Find where the given text appears and provide that cell's center as [X, Y] coordinate. 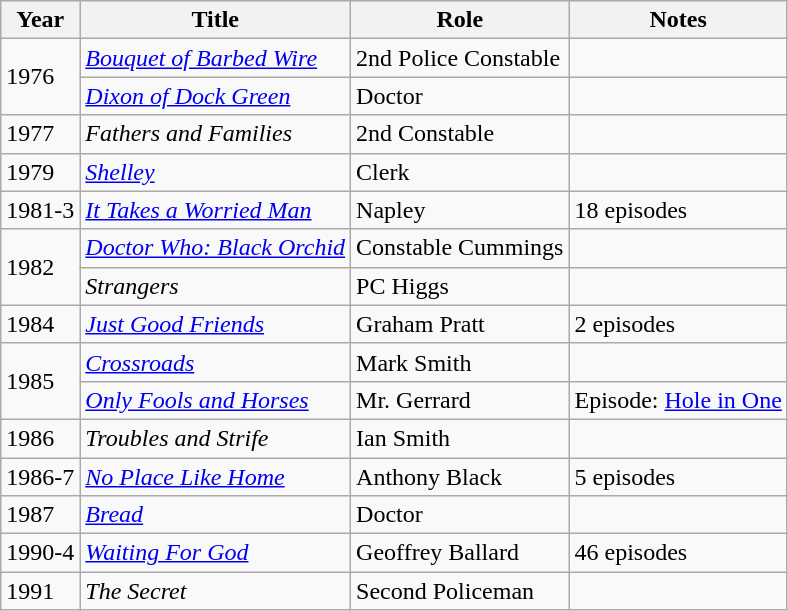
18 episodes [678, 210]
46 episodes [678, 553]
Crossroads [216, 362]
5 episodes [678, 477]
Bread [216, 515]
Shelley [216, 172]
2 episodes [678, 324]
No Place Like Home [216, 477]
Dixon of Dock Green [216, 96]
1991 [40, 591]
Napley [460, 210]
PC Higgs [460, 286]
1982 [40, 267]
2nd Police Constable [460, 58]
Graham Pratt [460, 324]
Role [460, 20]
Notes [678, 20]
Strangers [216, 286]
Constable Cummings [460, 248]
1976 [40, 77]
Troubles and Strife [216, 438]
2nd Constable [460, 134]
It Takes a Worried Man [216, 210]
Anthony Black [460, 477]
Episode: Hole in One [678, 400]
Fathers and Families [216, 134]
Just Good Friends [216, 324]
Bouquet of Barbed Wire [216, 58]
Mark Smith [460, 362]
1987 [40, 515]
1977 [40, 134]
1979 [40, 172]
1981-3 [40, 210]
Second Policeman [460, 591]
1984 [40, 324]
Waiting For God [216, 553]
Year [40, 20]
1985 [40, 381]
1986-7 [40, 477]
Ian Smith [460, 438]
Mr. Gerrard [460, 400]
Clerk [460, 172]
Geoffrey Ballard [460, 553]
Doctor Who: Black Orchid [216, 248]
1990-4 [40, 553]
1986 [40, 438]
Title [216, 20]
The Secret [216, 591]
Only Fools and Horses [216, 400]
